Provide the (x, y) coordinate of the cell's center where the given text is located.  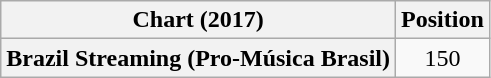
150 (443, 58)
Position (443, 20)
Brazil Streaming (Pro-Música Brasil) (198, 58)
Chart (2017) (198, 20)
